Capture the cell that displays the provided text and extract its [x, y] central coordinate. 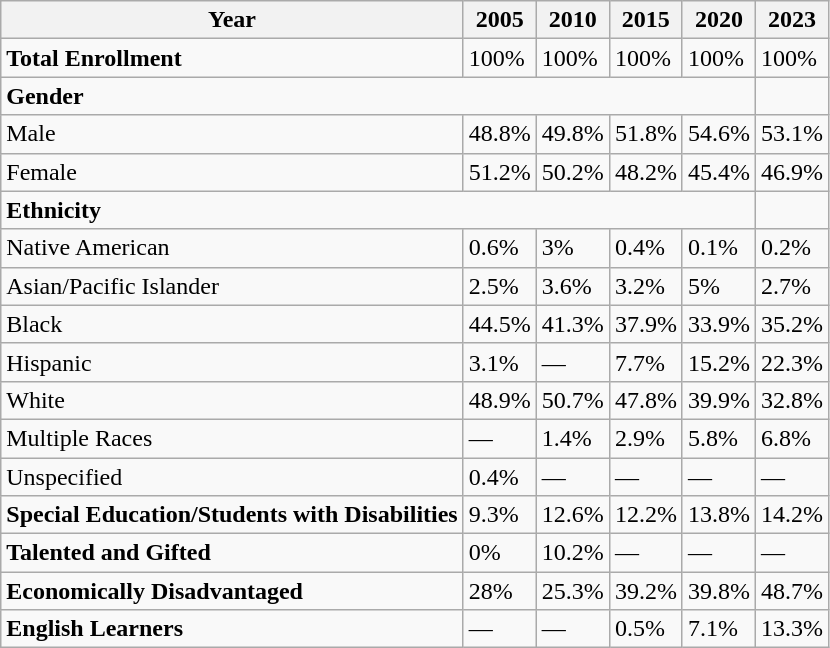
50.7% [572, 400]
3.6% [572, 286]
15.2% [718, 362]
35.2% [792, 324]
Total Enrollment [232, 58]
41.3% [572, 324]
2.7% [792, 286]
48.8% [500, 134]
28% [500, 591]
48.2% [646, 172]
51.2% [500, 172]
2.5% [500, 286]
12.6% [572, 515]
48.7% [792, 591]
Gender [378, 96]
Unspecified [232, 477]
Multiple Races [232, 438]
54.6% [718, 134]
Black [232, 324]
Ethnicity [378, 210]
3% [572, 248]
2.9% [646, 438]
25.3% [572, 591]
9.3% [500, 515]
5.8% [718, 438]
2023 [792, 20]
1.4% [572, 438]
0.1% [718, 248]
0% [500, 553]
13.8% [718, 515]
White [232, 400]
2020 [718, 20]
47.8% [646, 400]
5% [718, 286]
3.1% [500, 362]
50.2% [572, 172]
46.9% [792, 172]
0.5% [646, 629]
0.6% [500, 248]
7.1% [718, 629]
Female [232, 172]
14.2% [792, 515]
33.9% [718, 324]
2015 [646, 20]
2005 [500, 20]
45.4% [718, 172]
6.8% [792, 438]
Asian/Pacific Islander [232, 286]
English Learners [232, 629]
39.2% [646, 591]
Male [232, 134]
32.8% [792, 400]
39.8% [718, 591]
7.7% [646, 362]
37.9% [646, 324]
2010 [572, 20]
Native American [232, 248]
3.2% [646, 286]
Hispanic [232, 362]
22.3% [792, 362]
Year [232, 20]
13.3% [792, 629]
Economically Disadvantaged [232, 591]
12.2% [646, 515]
49.8% [572, 134]
48.9% [500, 400]
0.2% [792, 248]
51.8% [646, 134]
Special Education/Students with Disabilities [232, 515]
44.5% [500, 324]
10.2% [572, 553]
53.1% [792, 134]
39.9% [718, 400]
Talented and Gifted [232, 553]
